Search for the cell housing the specified text and yield its [X, Y] center coordinate. 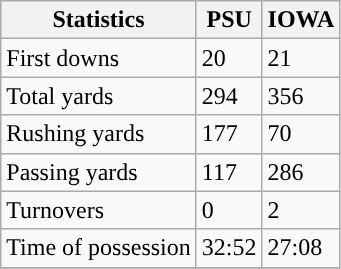
0 [229, 210]
32:52 [229, 248]
Passing yards [99, 172]
Statistics [99, 20]
21 [301, 58]
IOWA [301, 20]
Rushing yards [99, 134]
117 [229, 172]
Total yards [99, 96]
27:08 [301, 248]
356 [301, 96]
286 [301, 172]
177 [229, 134]
Turnovers [99, 210]
294 [229, 96]
20 [229, 58]
PSU [229, 20]
Time of possession [99, 248]
2 [301, 210]
70 [301, 134]
First downs [99, 58]
